Extract the (x, y) coordinate from the center of the cell holding the provided text.  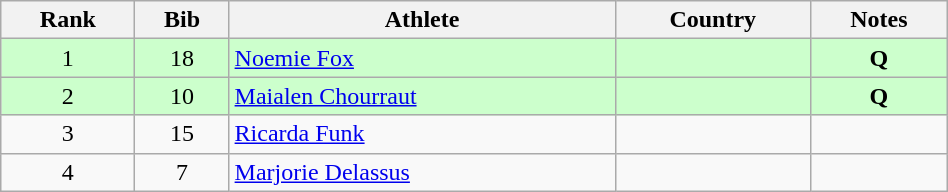
2 (68, 96)
Country (712, 20)
1 (68, 58)
Ricarda Funk (422, 134)
10 (182, 96)
3 (68, 134)
Bib (182, 20)
Notes (878, 20)
Rank (68, 20)
7 (182, 172)
Marjorie Delassus (422, 172)
18 (182, 58)
Maialen Chourraut (422, 96)
15 (182, 134)
4 (68, 172)
Athlete (422, 20)
Noemie Fox (422, 58)
